For the text-containing cell, return its midpoint in [X, Y] coordinate format. 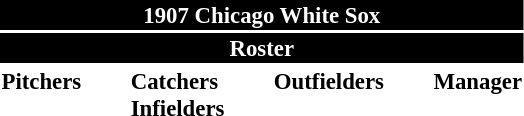
Roster [262, 48]
1907 Chicago White Sox [262, 15]
